Output the [x, y] coordinate of the center of the cell containing the given text.  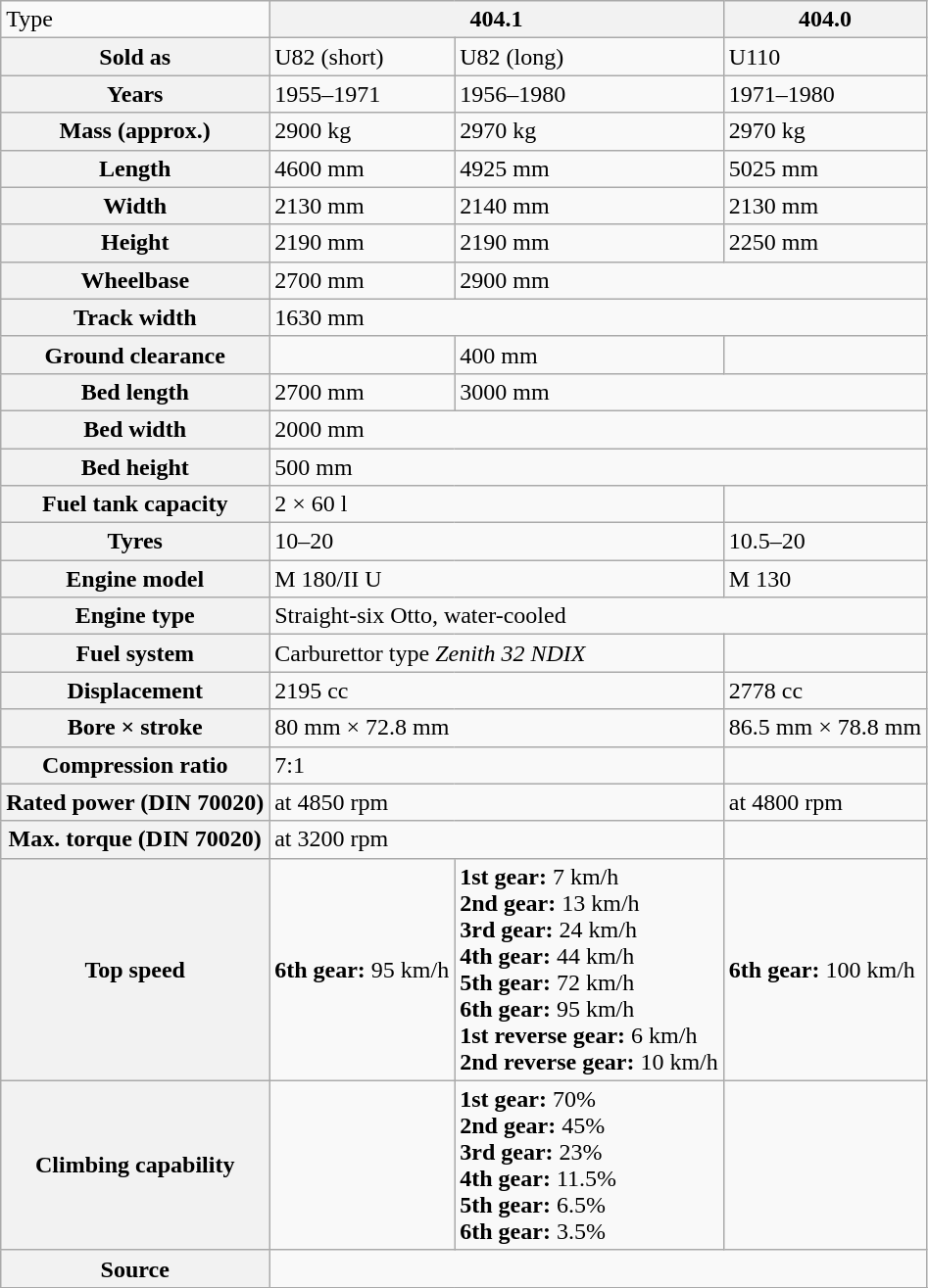
404.0 [825, 20]
3000 mm [691, 392]
2900 kg [363, 131]
10–20 [497, 542]
86.5 mm × 78.8 mm [825, 728]
2000 mm [598, 429]
M 180/II U [497, 579]
at 4800 rpm [825, 802]
Compression ratio [135, 765]
at 3200 rpm [497, 839]
1630 mm [598, 317]
400 mm [590, 355]
Carburettor type Zenith 32 NDIX [497, 653]
2250 mm [825, 243]
Fuel system [135, 653]
Track width [135, 317]
1st gear: 70%2nd gear: 45%3rd gear: 23%4th gear: 11.5%5th gear: 6.5%6th gear: 3.5% [590, 1166]
Wheelbase [135, 280]
1955–1971 [363, 94]
1971–1980 [825, 94]
6th gear: 100 km/h [825, 970]
1956–1980 [590, 94]
Tyres [135, 542]
M 130 [825, 579]
at 4850 rpm [497, 802]
2140 mm [590, 206]
2900 mm [691, 280]
Mass (approx.) [135, 131]
Source [135, 1268]
Type [135, 20]
U82 (long) [590, 57]
7:1 [497, 765]
Displacement [135, 691]
Max. torque (DIN 70020) [135, 839]
80 mm × 72.8 mm [497, 728]
2778 cc [825, 691]
Bed length [135, 392]
6th gear: 95 km/h [363, 970]
Fuel tank capacity [135, 504]
Height [135, 243]
Engine type [135, 616]
U82 (short) [363, 57]
U110 [825, 57]
Rated power (DIN 70020) [135, 802]
Bore × stroke [135, 728]
5025 mm [825, 168]
Ground clearance [135, 355]
Engine model [135, 579]
2 × 60 l [497, 504]
4600 mm [363, 168]
Bed height [135, 467]
Width [135, 206]
2195 cc [497, 691]
Years [135, 94]
Top speed [135, 970]
Bed width [135, 429]
Climbing capability [135, 1166]
500 mm [598, 467]
10.5–20 [825, 542]
404.1 [497, 20]
4925 mm [590, 168]
Length [135, 168]
Sold as [135, 57]
Straight-six Otto, water-cooled [598, 616]
